Search for the cell housing the specified text and yield its [x, y] center coordinate. 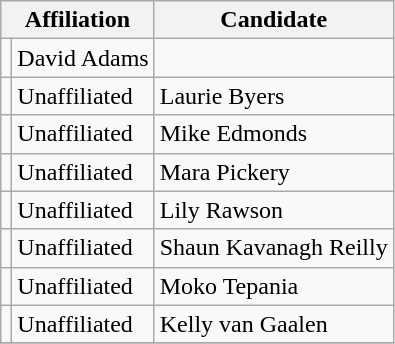
Lily Rawson [274, 210]
Kelly van Gaalen [274, 324]
Mara Pickery [274, 172]
Moko Tepania [274, 286]
David Adams [83, 58]
Mike Edmonds [274, 134]
Affiliation [78, 20]
Laurie Byers [274, 96]
Shaun Kavanagh Reilly [274, 248]
Candidate [274, 20]
